Scan for the cell matching the given text and deliver its (X, Y) coordinate at center. 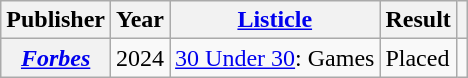
Placed (418, 58)
Listicle (275, 20)
30 Under 30: Games (275, 58)
Forbes (56, 58)
Publisher (56, 20)
Year (140, 20)
Result (418, 20)
2024 (140, 58)
